Find where the given text appears and provide that cell's center as [x, y] coordinate. 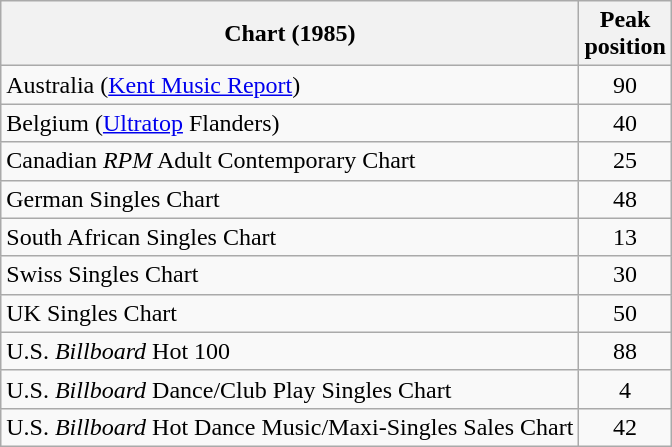
Swiss Singles Chart [290, 275]
48 [625, 199]
25 [625, 161]
50 [625, 313]
42 [625, 427]
13 [625, 237]
88 [625, 351]
German Singles Chart [290, 199]
40 [625, 123]
Australia (Kent Music Report) [290, 85]
South African Singles Chart [290, 237]
Belgium (Ultratop Flanders) [290, 123]
90 [625, 85]
U.S. Billboard Dance/Club Play Singles Chart [290, 389]
4 [625, 389]
U.S. Billboard Hot 100 [290, 351]
U.S. Billboard Hot Dance Music/Maxi-Singles Sales Chart [290, 427]
30 [625, 275]
Canadian RPM Adult Contemporary Chart [290, 161]
UK Singles Chart [290, 313]
Chart (1985) [290, 34]
Peakposition [625, 34]
